Detect which cell encompasses the target text, then output its (x, y) center coordinate. 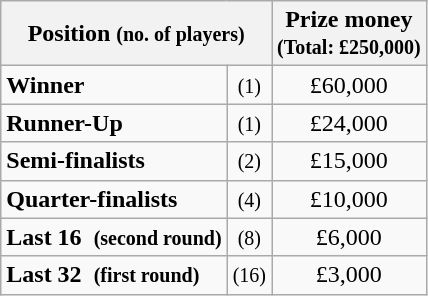
(16) (249, 275)
£3,000 (350, 275)
(8) (249, 237)
Prize money(Total: £250,000) (350, 34)
(4) (249, 199)
£60,000 (350, 85)
£10,000 (350, 199)
(2) (249, 161)
Quarter-finalists (114, 199)
£6,000 (350, 237)
£15,000 (350, 161)
Winner (114, 85)
Last 16 (second round) (114, 237)
£24,000 (350, 123)
Last 32 (first round) (114, 275)
Semi-finalists (114, 161)
Position (no. of players) (136, 34)
Runner-Up (114, 123)
